For the text-containing cell, return its midpoint in [x, y] coordinate format. 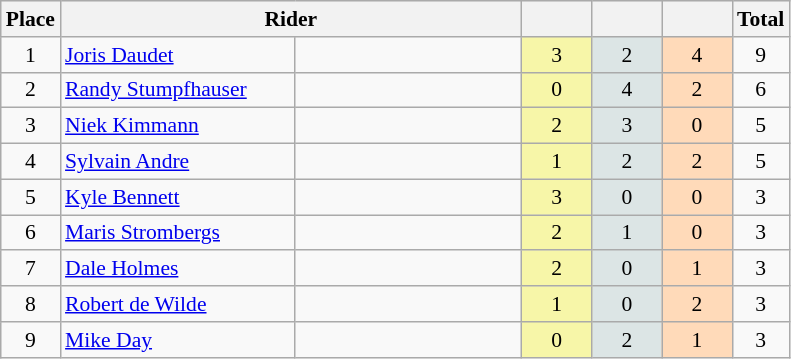
Randy Stumpfhauser [178, 90]
7 [30, 269]
Total [760, 19]
Mike Day [178, 340]
Place [30, 19]
Robert de Wilde [178, 304]
Maris Strombergs [178, 233]
Rider [291, 19]
Kyle Bennett [178, 197]
8 [30, 304]
Sylvain Andre [178, 162]
Niek Kimmann [178, 126]
Joris Daudet [178, 55]
Dale Holmes [178, 269]
